Determine the (x, y) coordinate at the center of the cell enclosing the given text.  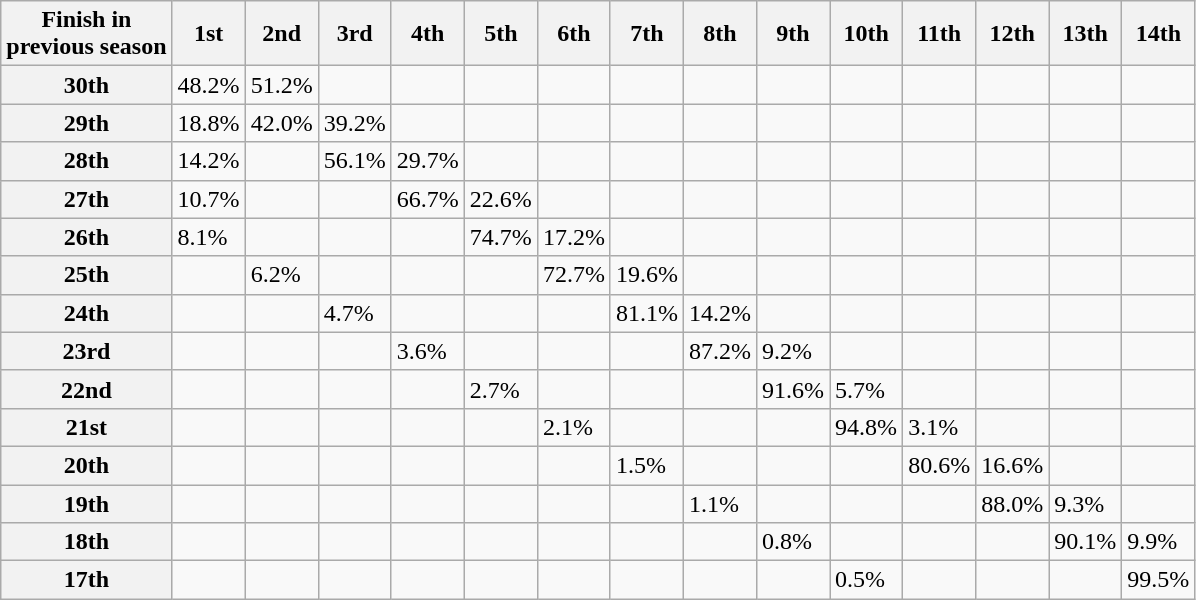
21st (86, 427)
8th (720, 34)
1.1% (720, 503)
2.7% (500, 389)
42.0% (282, 123)
3.1% (940, 427)
39.2% (354, 123)
1st (208, 34)
12th (1012, 34)
20th (86, 465)
5th (500, 34)
99.5% (1158, 580)
3.6% (428, 351)
51.2% (282, 85)
0.5% (866, 580)
16.6% (1012, 465)
8.1% (208, 237)
80.6% (940, 465)
91.6% (794, 389)
3rd (354, 34)
17.2% (574, 237)
27th (86, 199)
14th (1158, 34)
10th (866, 34)
17th (86, 580)
6th (574, 34)
26th (86, 237)
18.8% (208, 123)
23rd (86, 351)
7th (646, 34)
13th (1086, 34)
9th (794, 34)
28th (86, 161)
87.2% (720, 351)
2.1% (574, 427)
19.6% (646, 275)
1.5% (646, 465)
22.6% (500, 199)
5.7% (866, 389)
81.1% (646, 313)
10.7% (208, 199)
4th (428, 34)
94.8% (866, 427)
72.7% (574, 275)
74.7% (500, 237)
22nd (86, 389)
Finish in previous season (86, 34)
90.1% (1086, 542)
30th (86, 85)
0.8% (794, 542)
9.9% (1158, 542)
25th (86, 275)
29th (86, 123)
9.3% (1086, 503)
6.2% (282, 275)
9.2% (794, 351)
88.0% (1012, 503)
24th (86, 313)
56.1% (354, 161)
4.7% (354, 313)
19th (86, 503)
2nd (282, 34)
11th (940, 34)
18th (86, 542)
48.2% (208, 85)
66.7% (428, 199)
29.7% (428, 161)
